Return the [x, y] coordinate for the center point of the cell that contains the specified text.  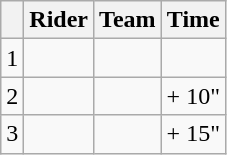
3 [12, 134]
2 [12, 96]
Team [128, 20]
+ 15" [193, 134]
+ 10" [193, 96]
Time [193, 20]
Rider [59, 20]
1 [12, 58]
